Locate the cell with the specified text and output its (X, Y) center coordinate. 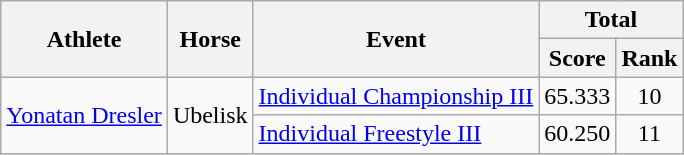
Individual Freestyle III (396, 134)
Total (611, 20)
10 (650, 96)
Ubelisk (210, 115)
Yonatan Dresler (84, 115)
Event (396, 39)
Rank (650, 58)
60.250 (578, 134)
Athlete (84, 39)
Score (578, 58)
65.333 (578, 96)
11 (650, 134)
Individual Championship III (396, 96)
Horse (210, 39)
